Determine the (X, Y) coordinate at the center of the cell enclosing the given text.  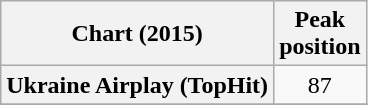
87 (320, 85)
Ukraine Airplay (TopHit) (138, 85)
Chart (2015) (138, 34)
Peakposition (320, 34)
